From the cell containing the given text, extract its center point as [X, Y] coordinate. 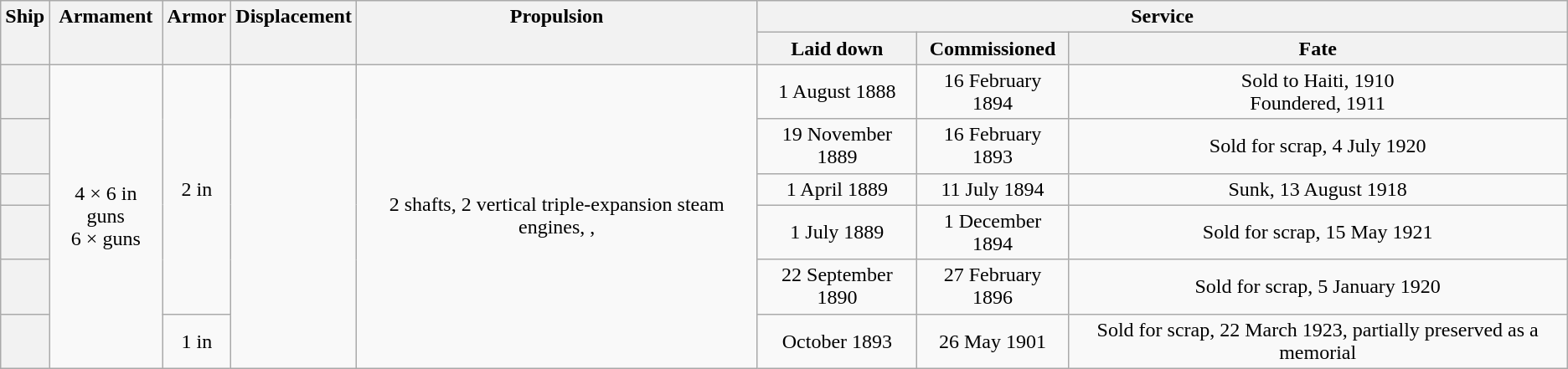
Service [1163, 17]
1 August 1888 [838, 92]
2 shafts, 2 vertical triple-expansion steam engines, , [556, 216]
Displacement [294, 33]
16 February 1893 [993, 146]
Sold for scrap, 22 March 1923, partially preserved as a memorial [1318, 341]
Sold for scrap, 4 July 1920 [1318, 146]
11 July 1894 [993, 189]
Sold to Haiti, 1910Foundered, 1911 [1318, 92]
October 1893 [838, 341]
1 July 1889 [838, 233]
16 February 1894 [993, 92]
Sunk, 13 August 1918 [1318, 189]
Ship [25, 33]
1 April 1889 [838, 189]
Propulsion [556, 33]
Fate [1318, 49]
2 in [197, 189]
1 December 1894 [993, 233]
27 February 1896 [993, 286]
22 September 1890 [838, 286]
Armament [106, 33]
26 May 1901 [993, 341]
Sold for scrap, 15 May 1921 [1318, 233]
4 × 6 in guns6 × guns [106, 216]
Laid down [838, 49]
Sold for scrap, 5 January 1920 [1318, 286]
Commissioned [993, 49]
Armor [197, 33]
19 November 1889 [838, 146]
1 in [197, 341]
